Capture the cell that displays the provided text and extract its (X, Y) central coordinate. 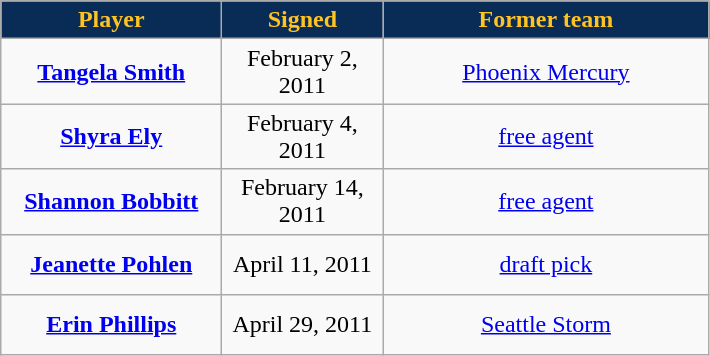
February 14, 2011 (302, 202)
February 2, 2011 (302, 72)
Former team (546, 20)
Player (112, 20)
Tangela Smith (112, 72)
Shyra Ely (112, 136)
Signed (302, 20)
Erin Phillips (112, 324)
Phoenix Mercury (546, 72)
Jeanette Pohlen (112, 264)
February 4, 2011 (302, 136)
April 29, 2011 (302, 324)
Shannon Bobbitt (112, 202)
April 11, 2011 (302, 264)
Seattle Storm (546, 324)
draft pick (546, 264)
